Search for the cell housing the specified text and yield its (x, y) center coordinate. 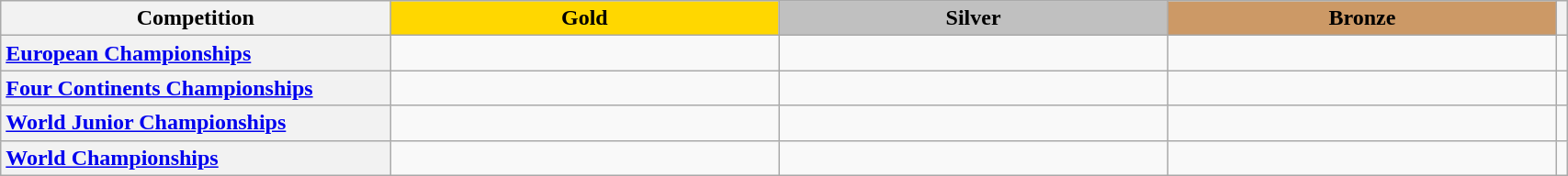
World Junior Championships (196, 123)
Silver (974, 18)
Gold (584, 18)
Bronze (1361, 18)
European Championships (196, 53)
World Championships (196, 158)
Competition (196, 18)
Four Continents Championships (196, 88)
